Detect which cell encompasses the target text, then output its [X, Y] center coordinate. 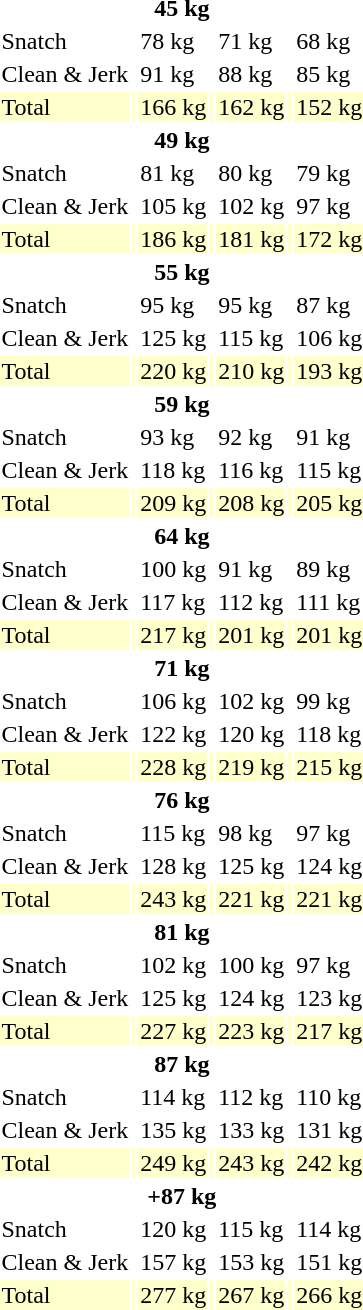
92 kg [252, 437]
210 kg [252, 371]
181 kg [252, 239]
217 kg [174, 635]
228 kg [174, 767]
98 kg [252, 833]
186 kg [174, 239]
106 kg [174, 701]
223 kg [252, 1031]
208 kg [252, 503]
219 kg [252, 767]
201 kg [252, 635]
116 kg [252, 470]
220 kg [174, 371]
71 kg [252, 41]
114 kg [174, 1097]
162 kg [252, 107]
135 kg [174, 1130]
227 kg [174, 1031]
221 kg [252, 899]
117 kg [174, 602]
166 kg [174, 107]
133 kg [252, 1130]
80 kg [252, 173]
78 kg [174, 41]
118 kg [174, 470]
122 kg [174, 734]
209 kg [174, 503]
153 kg [252, 1262]
267 kg [252, 1295]
88 kg [252, 74]
157 kg [174, 1262]
93 kg [174, 437]
81 kg [174, 173]
277 kg [174, 1295]
249 kg [174, 1163]
105 kg [174, 206]
128 kg [174, 866]
124 kg [252, 998]
